Pinpoint the cell where the given text exists, returning its [X, Y] midpoint coordinate. 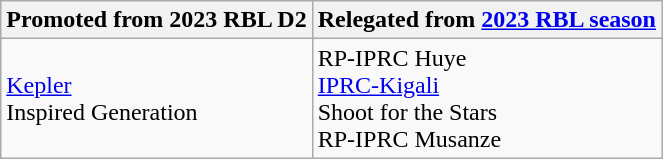
KeplerInspired Generation [156, 98]
Promoted from 2023 RBL D2 [156, 20]
Relegated from 2023 RBL season [486, 20]
RP-IPRC HuyeIPRC-KigaliShoot for the StarsRP-IPRC Musanze [486, 98]
